Pinpoint the cell where the given text exists, returning its (x, y) midpoint coordinate. 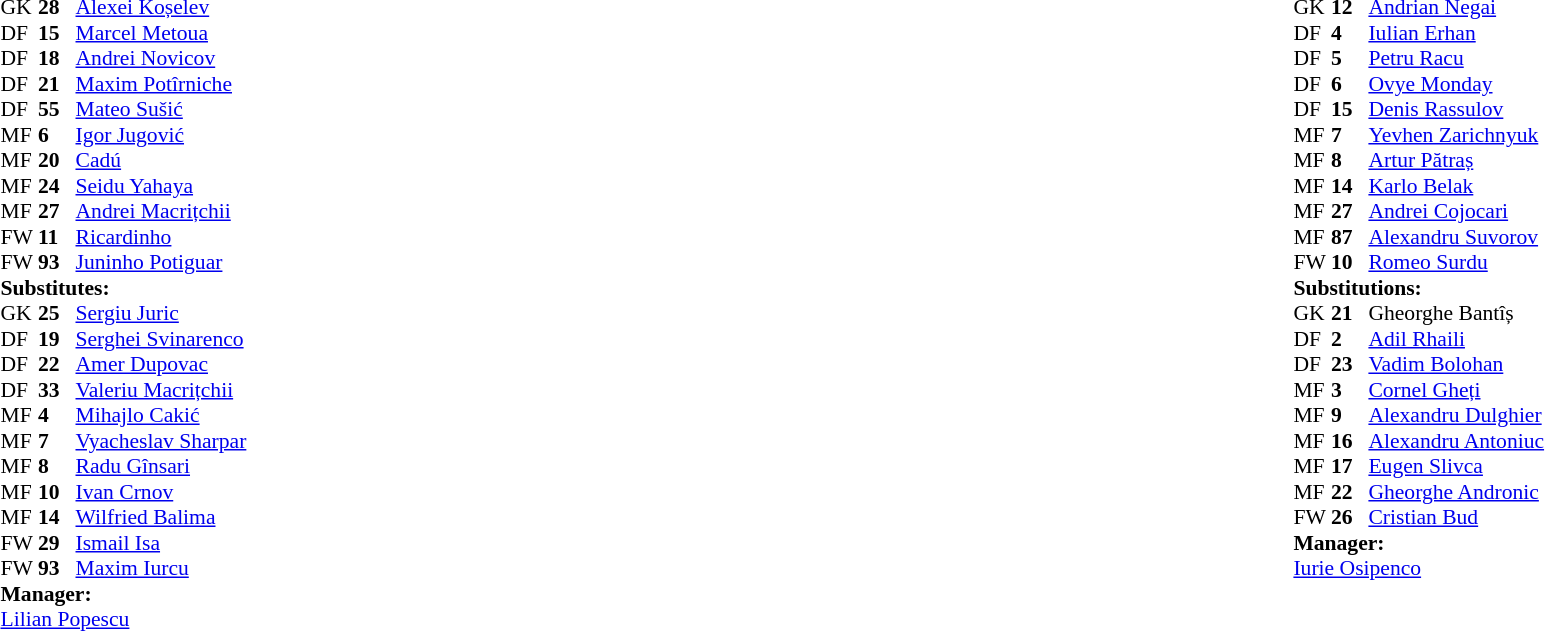
Denis Rassulov (1456, 109)
Gheorghe Andronic (1456, 492)
Iurie Osipenco (1418, 569)
Mihajlo Cakić (162, 415)
Iulian Erhan (1456, 33)
Ovye Monday (1456, 84)
19 (57, 339)
Substitutions: (1418, 288)
Andrei Cojocari (1456, 211)
Igor Jugović (162, 135)
Wilfried Balima (162, 517)
3 (1350, 390)
Cristian Bud (1456, 517)
Maxim Iurcu (162, 569)
Eugen Slivca (1456, 467)
Yevhen Zarichnyuk (1456, 135)
Sergiu Juric (162, 313)
Andrei Novicov (162, 59)
18 (57, 59)
87 (1350, 237)
Juninho Potiguar (162, 263)
Amer Dupovac (162, 365)
Radu Gînsari (162, 467)
Seidu Yahaya (162, 186)
Maxim Potîrniche (162, 84)
9 (1350, 415)
Adil Rhaili (1456, 339)
Vadim Bolohan (1456, 365)
Cadú (162, 161)
Vyacheslav Sharpar (162, 441)
Serghei Svinarenco (162, 339)
33 (57, 390)
5 (1350, 59)
Romeo Surdu (1456, 263)
Artur Pătraș (1456, 161)
Karlo Belak (1456, 186)
Petru Racu (1456, 59)
Andrei Macrițchii (162, 211)
23 (1350, 365)
Ivan Crnov (162, 492)
Mateo Sušić (162, 109)
55 (57, 109)
Alexandru Suvorov (1456, 237)
17 (1350, 467)
29 (57, 543)
Valeriu Macrițchii (162, 390)
24 (57, 186)
25 (57, 313)
Ismail Isa (162, 543)
Gheorghe Bantîș (1456, 313)
Substitutes: (123, 288)
26 (1350, 517)
Cornel Gheți (1456, 390)
Marcel Metoua (162, 33)
Alexandru Antoniuc (1456, 441)
20 (57, 161)
Ricardinho (162, 237)
11 (57, 237)
16 (1350, 441)
Alexandru Dulghier (1456, 415)
2 (1350, 339)
